Scan for the cell matching the given text and deliver its (x, y) coordinate at center. 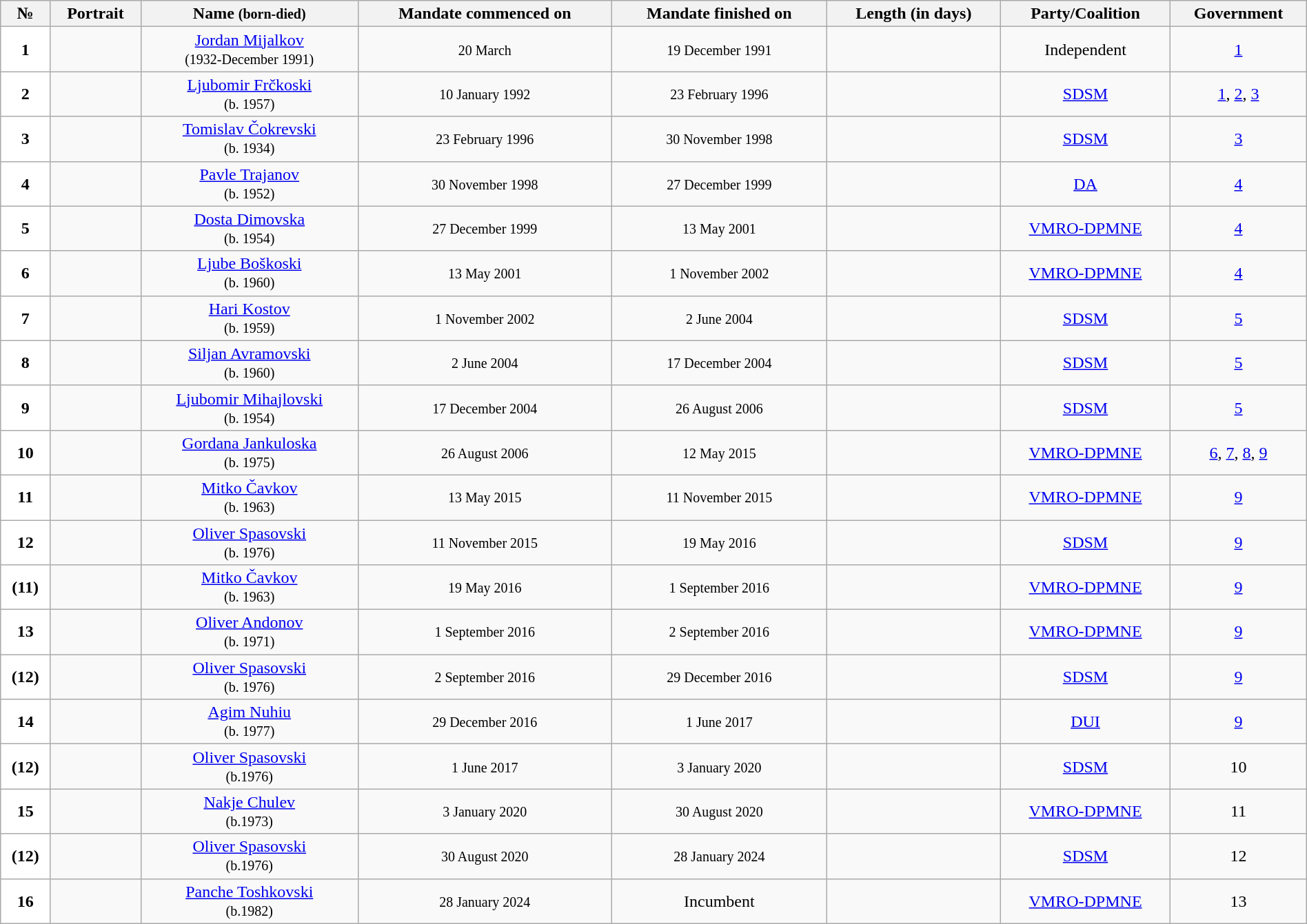
Hari Kostov(b. 1959) (250, 318)
2 (26, 94)
Oliver Andonov (b. 1971) (250, 633)
Party/Coalition (1085, 14)
Pavle Trajanov(b. 1952) (250, 183)
Name (born-died) (250, 14)
10 January 1992 (485, 94)
13 May 2015 (485, 497)
Government (1239, 14)
12 May 2015 (719, 452)
Tomislav Čokrevski(b. 1934) (250, 139)
Length (in days) (913, 14)
6 (26, 273)
8 (26, 362)
DUI (1085, 722)
Independent (1085, 50)
16 (26, 901)
1, 2, 3 (1239, 94)
6, 7, 8, 9 (1239, 452)
(11) (26, 587)
Mandate finished on (719, 14)
Dosta Dimovska(b. 1954) (250, 229)
№ (26, 14)
20 March (485, 50)
Ljube Boškoski(b. 1960) (250, 273)
19 December 1991 (719, 50)
Ljubomir Mihajlovski(b. 1954) (250, 408)
Ljubomir Frčkoski(b. 1957) (250, 94)
DA (1085, 183)
Nakje Chulev (b.1973) (250, 812)
Incumbent (719, 901)
7 (26, 318)
Siljan Avramovski(b. 1960) (250, 362)
Agim Nuhiu (b. 1977) (250, 722)
Mandate commenced on (485, 14)
14 (26, 722)
Gordana Jankuloska (b. 1975) (250, 452)
15 (26, 812)
Panche Toshkovski (b.1982) (250, 901)
Jordan Mijalkov(1932-December 1991) (250, 50)
Portrait (96, 14)
